Return the (X, Y) coordinate for the center point of the cell that contains the specified text.  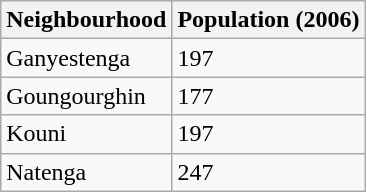
177 (268, 96)
Natenga (86, 172)
Neighbourhood (86, 20)
Population (2006) (268, 20)
Goungourghin (86, 96)
Ganyestenga (86, 58)
247 (268, 172)
Kouni (86, 134)
